Capture the cell that displays the provided text and extract its [x, y] central coordinate. 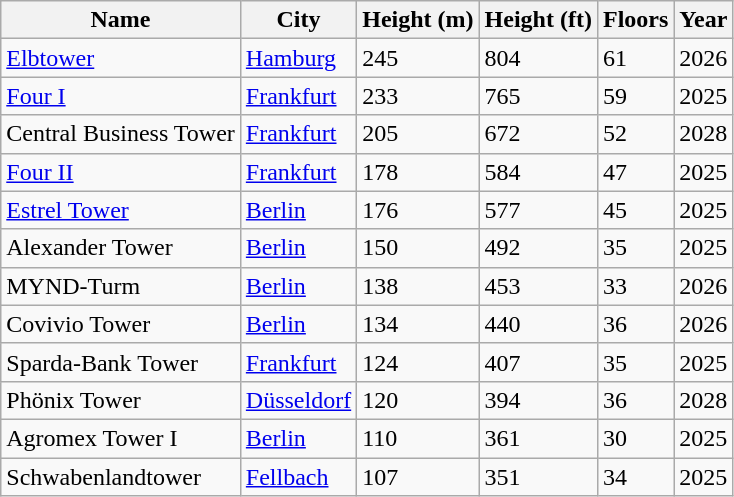
804 [538, 58]
Hamburg [298, 58]
205 [418, 134]
Height (ft) [538, 20]
394 [538, 400]
Fellbach [298, 477]
City [298, 20]
Estrel Tower [121, 210]
107 [418, 477]
Phönix Tower [121, 400]
34 [635, 477]
124 [418, 362]
Floors [635, 20]
150 [418, 248]
584 [538, 172]
59 [635, 96]
Four II [121, 172]
Alexander Tower [121, 248]
33 [635, 286]
Covivio Tower [121, 324]
138 [418, 286]
492 [538, 248]
672 [538, 134]
Central Business Tower [121, 134]
45 [635, 210]
Year [704, 20]
47 [635, 172]
245 [418, 58]
440 [538, 324]
52 [635, 134]
Elbtower [121, 58]
361 [538, 438]
Düsseldorf [298, 400]
Name [121, 20]
Sparda-Bank Tower [121, 362]
407 [538, 362]
Four I [121, 96]
577 [538, 210]
233 [418, 96]
Height (m) [418, 20]
453 [538, 286]
Schwabenlandtower [121, 477]
Agromex Tower I [121, 438]
134 [418, 324]
MYND-Turm [121, 286]
120 [418, 400]
110 [418, 438]
178 [418, 172]
765 [538, 96]
176 [418, 210]
61 [635, 58]
351 [538, 477]
30 [635, 438]
